Extract the [x, y] coordinate from the center of the cell holding the provided text.  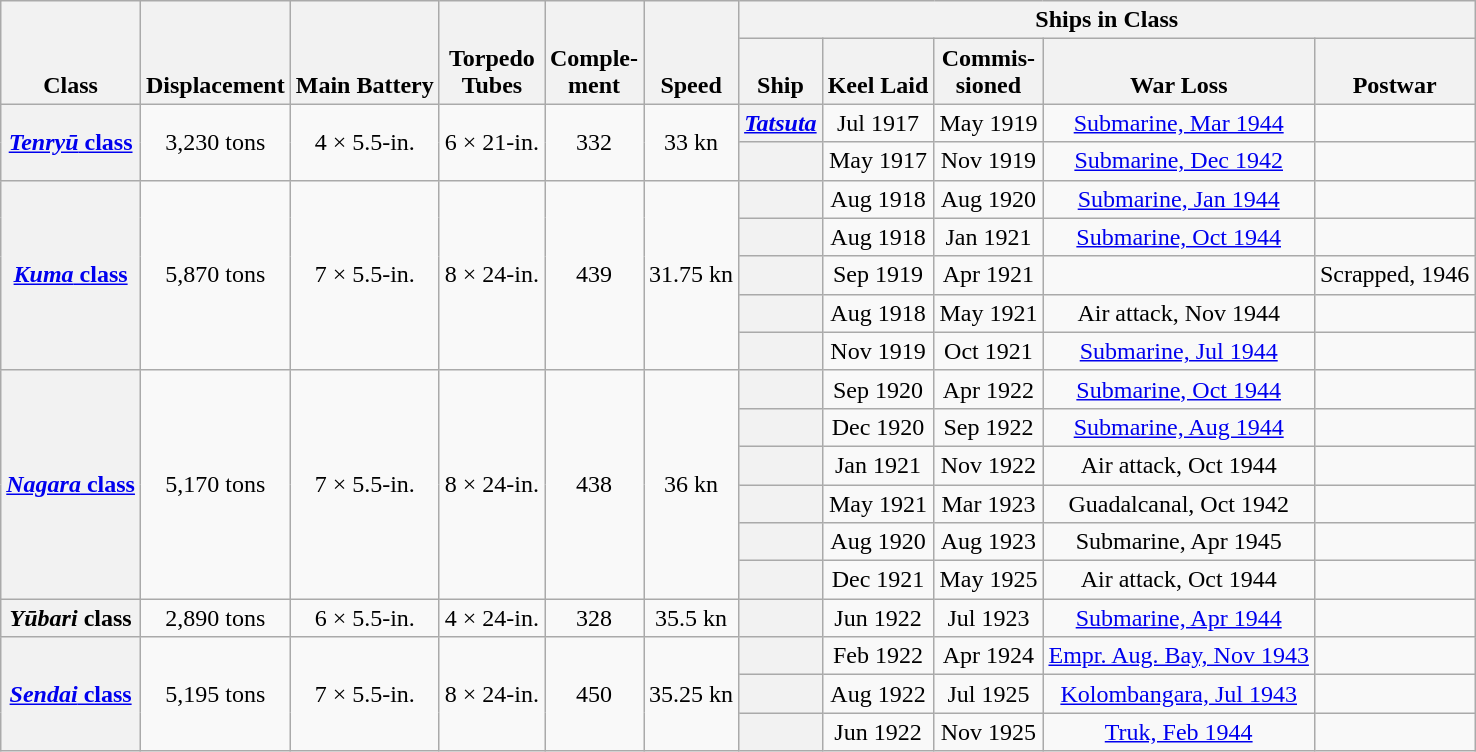
36 kn [692, 484]
Jul 1917 [878, 123]
Apr 1922 [988, 389]
328 [594, 618]
Nov 1922 [988, 465]
4 × 5.5-in. [364, 142]
3,230 tons [215, 142]
Sendai class [71, 694]
5,195 tons [215, 694]
Apr 1921 [988, 275]
Ship [781, 72]
Sep 1922 [988, 427]
439 [594, 275]
Tenryū class [71, 142]
Submarine, Jan 1944 [1179, 199]
Main Battery [364, 52]
Submarine, Apr 1945 [1179, 542]
Submarine, Jul 1944 [1179, 351]
Apr 1924 [988, 656]
Displacement [215, 52]
2,890 tons [215, 618]
Submarine, Mar 1944 [1179, 123]
May 1925 [988, 580]
5,870 tons [215, 275]
31.75 kn [692, 275]
33 kn [692, 142]
Postwar [1394, 72]
332 [594, 142]
Submarine, Apr 1944 [1179, 618]
4 × 24-in. [492, 618]
Sep 1919 [878, 275]
438 [594, 484]
35.25 kn [692, 694]
Dec 1921 [878, 580]
Speed [692, 52]
Comple-ment [594, 52]
450 [594, 694]
May 1919 [988, 123]
Ships in Class [1107, 20]
Dec 1920 [878, 427]
Oct 1921 [988, 351]
Sep 1920 [878, 389]
Commis-sioned [988, 72]
6 × 5.5-in. [364, 618]
35.5 kn [692, 618]
Submarine, Dec 1942 [1179, 161]
Truk, Feb 1944 [1179, 732]
Jul 1923 [988, 618]
Nov 1925 [988, 732]
5,170 tons [215, 484]
Submarine, Aug 1944 [1179, 427]
Nagara class [71, 484]
May 1917 [878, 161]
Jul 1925 [988, 694]
Mar 1923 [988, 503]
Scrapped, 1946 [1394, 275]
Air attack, Nov 1944 [1179, 313]
TorpedoTubes [492, 52]
6 × 21-in. [492, 142]
War Loss [1179, 72]
Yūbari class [71, 618]
Aug 1922 [878, 694]
Keel Laid [878, 72]
Class [71, 52]
Kuma class [71, 275]
Empr. Aug. Bay, Nov 1943 [1179, 656]
Kolombangara, Jul 1943 [1179, 694]
Tatsuta [781, 123]
Guadalcanal, Oct 1942 [1179, 503]
Aug 1923 [988, 542]
Feb 1922 [878, 656]
